Identify which cell holds the provided text, then report its (x, y) central coordinate. 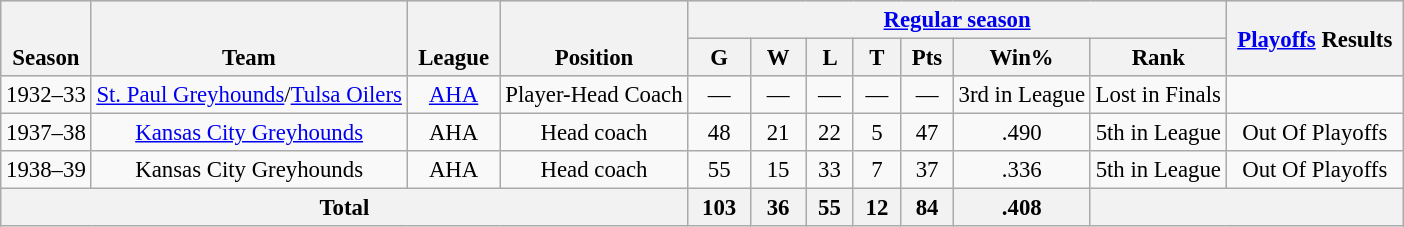
7 (877, 170)
5 (877, 133)
G (720, 58)
22 (830, 133)
Total (344, 208)
L (830, 58)
12 (877, 208)
Player-Head Coach (594, 95)
15 (778, 170)
.336 (1022, 170)
48 (720, 133)
37 (927, 170)
1932–33 (46, 95)
36 (778, 208)
Lost in Finals (1158, 95)
84 (927, 208)
21 (778, 133)
Position (594, 38)
1937–38 (46, 133)
Rank (1158, 58)
Regular season (957, 20)
1938–39 (46, 170)
103 (720, 208)
33 (830, 170)
Win% (1022, 58)
Season (46, 38)
W (778, 58)
St. Paul Greyhounds/Tulsa Oilers (249, 95)
.490 (1022, 133)
Playoffs Results (1314, 38)
.408 (1022, 208)
3rd in League (1022, 95)
Pts (927, 58)
League (454, 38)
T (877, 58)
47 (927, 133)
Team (249, 38)
